Return [x, y] of the center of cell containing provided text 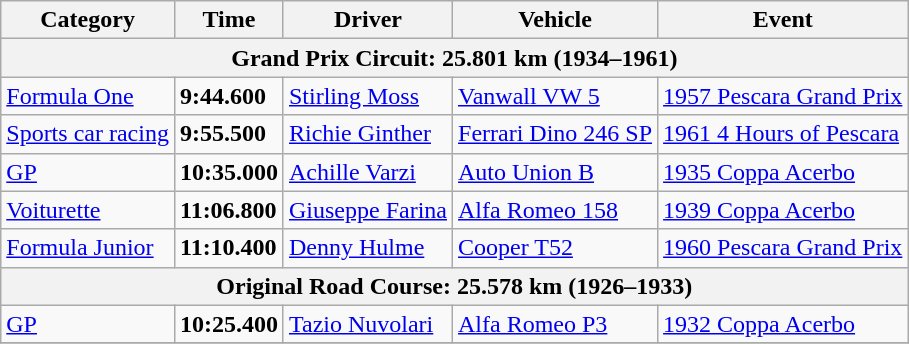
Time [228, 20]
Denny Hulme [368, 248]
11:10.400 [228, 248]
9:44.600 [228, 96]
1961 4 Hours of Pescara [783, 134]
Cooper T52 [556, 248]
10:35.000 [228, 172]
10:25.400 [228, 324]
Sports car racing [88, 134]
1932 Coppa Acerbo [783, 324]
Formula Junior [88, 248]
Richie Ginther [368, 134]
Alfa Romeo 158 [556, 210]
Alfa Romeo P3 [556, 324]
1960 Pescara Grand Prix [783, 248]
Tazio Nuvolari [368, 324]
Giuseppe Farina [368, 210]
Stirling Moss [368, 96]
Voiturette [88, 210]
Achille Varzi [368, 172]
9:55.500 [228, 134]
11:06.800 [228, 210]
1935 Coppa Acerbo [783, 172]
Driver [368, 20]
1939 Coppa Acerbo [783, 210]
Auto Union B [556, 172]
Grand Prix Circuit: 25.801 km (1934–1961) [454, 58]
Vehicle [556, 20]
Category [88, 20]
Vanwall VW 5 [556, 96]
Original Road Course: 25.578 km (1926–1933) [454, 286]
Ferrari Dino 246 SP [556, 134]
Formula One [88, 96]
Event [783, 20]
1957 Pescara Grand Prix [783, 96]
